Scan for the cell matching the given text and deliver its [x, y] coordinate at center. 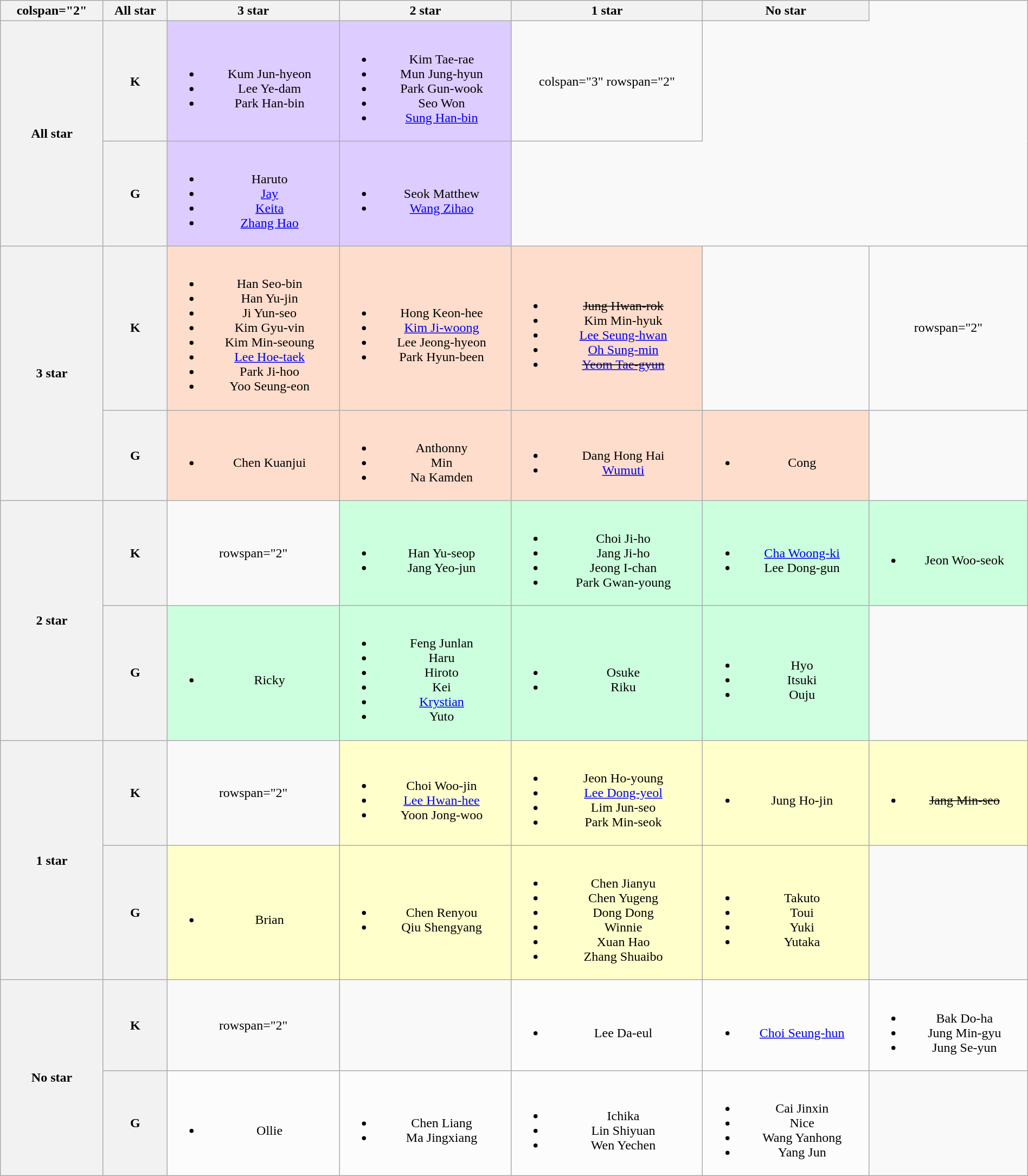
colspan="3" rowspan="2" [607, 81]
Hyo Itsuki Ouju [786, 673]
Jeon Woo-seok [949, 553]
Takuto Toui Yuki Yutaka [786, 912]
Jung Hwan-rok Kim Min-hyuk Lee Seung-hwan Oh Sung-min Yeom Tae-gyun [607, 328]
Chen Jianyu Chen Yugeng Dong Dong Winnie Xuan Hao Zhang Shuaibo [607, 912]
Cong [786, 455]
Jang Min-seo [949, 793]
Hong Keon-hee Kim Ji-woong Lee Jeong-hyeon Park Hyun-been [425, 328]
Jung Ho-jin [786, 793]
Choi Ji-ho Jang Ji-ho Jeong I-chan Park Gwan-young [607, 553]
Osuke Riku [607, 673]
Kim Tae-rae Mun Jung-hyun Park Gun-wook Seo Won Sung Han-bin [425, 81]
Kum Jun-hyeon Lee Ye-dam Park Han-bin [253, 81]
Brian [253, 912]
Anthonny Min Na Kamden [425, 455]
Lee Da-eul [607, 1025]
Bak Do-ha Jung Min-gyu Jung Se-yun [949, 1025]
Ricky [253, 673]
Ollie [253, 1123]
Ichika Lin Shiyuan Wen Yechen [607, 1123]
Han Yu-seop Jang Yeo-jun [425, 553]
Dang Hong Hai Wumuti [607, 455]
Choi Seung-hun [786, 1025]
Choi Woo-jin Lee Hwan-hee Yoon Jong-woo [425, 793]
Cai Jinxin Nice Wang Yanhong Yang Jun [786, 1123]
Han Seo-bin Han Yu-jin Ji Yun-seo Kim Gyu-vin Kim Min-seoung Lee Hoe-taek Park Ji-hoo Yoo Seung-eon [253, 328]
Feng Junlan Haru Hiroto Kei Krystian Yuto [425, 673]
Chen Liang Ma Jingxiang [425, 1123]
Chen Renyou Qiu Shengyang [425, 912]
Seok Matthew Wang Zihao [425, 194]
Haruto Jay Keita Zhang Hao [253, 194]
Jeon Ho-young Lee Dong-yeol Lim Jun-seo Park Min-seok [607, 793]
Cha Woong-ki Lee Dong-gun [786, 553]
Chen Kuanjui [253, 455]
colspan="2" [52, 11]
